Output the (X, Y) coordinate of the center of the cell containing the given text.  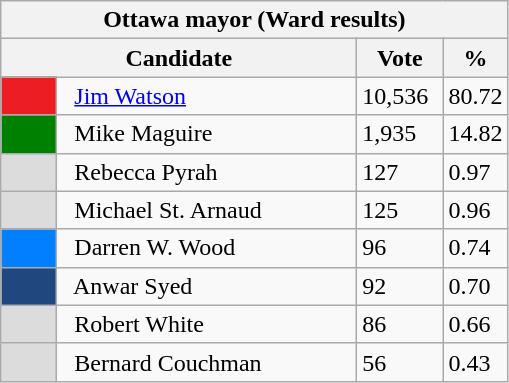
127 (400, 172)
80.72 (476, 96)
0.66 (476, 324)
1,935 (400, 134)
Jim Watson (207, 96)
0.97 (476, 172)
Vote (400, 58)
Michael St. Arnaud (207, 210)
86 (400, 324)
% (476, 58)
56 (400, 362)
Robert White (207, 324)
0.74 (476, 248)
0.43 (476, 362)
14.82 (476, 134)
92 (400, 286)
Darren W. Wood (207, 248)
Candidate (179, 58)
0.96 (476, 210)
0.70 (476, 286)
Bernard Couchman (207, 362)
125 (400, 210)
Mike Maguire (207, 134)
10,536 (400, 96)
96 (400, 248)
Rebecca Pyrah (207, 172)
Anwar Syed (207, 286)
Ottawa mayor (Ward results) (254, 20)
